Search for the cell housing the specified text and yield its (X, Y) center coordinate. 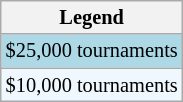
$25,000 tournaments (92, 51)
$10,000 tournaments (92, 85)
Legend (92, 17)
